Return the (x, y) coordinate for the center point of the cell that contains the specified text.  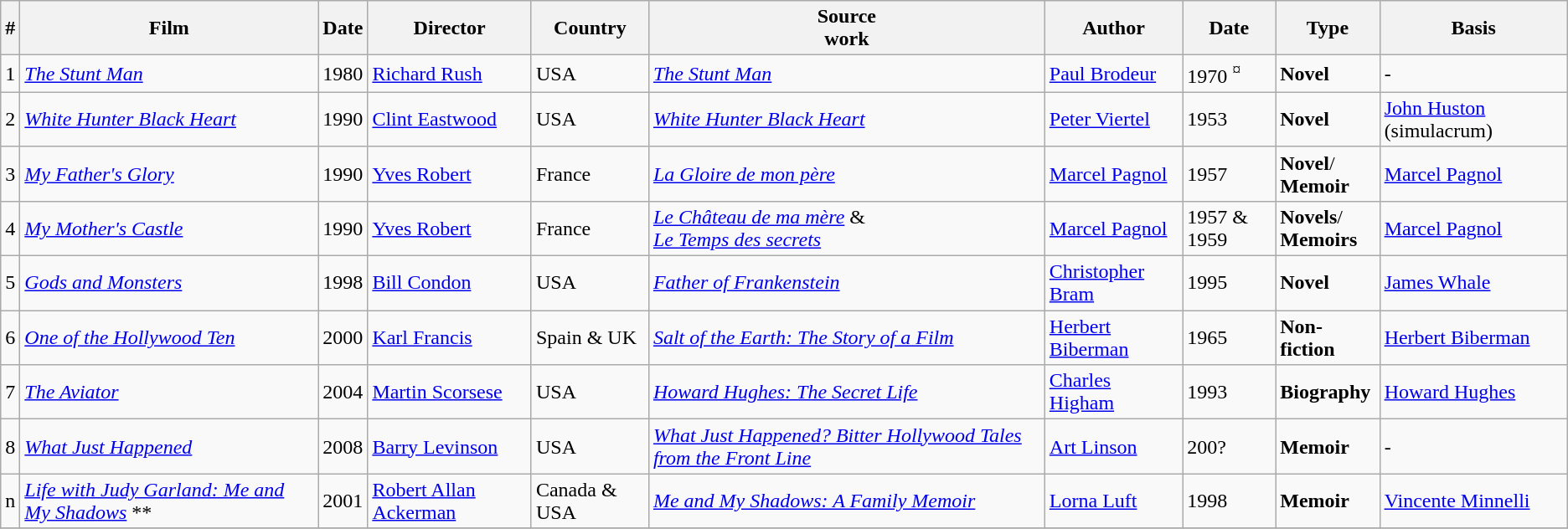
Richard Rush (450, 74)
1957 (1230, 174)
The Aviator (169, 392)
La Gloire de mon père (846, 174)
Director (450, 28)
Barry Levinson (450, 447)
Novel/Memoir (1328, 174)
1 (10, 74)
Peter Viertel (1113, 119)
Clint Eastwood (450, 119)
Me and My Shadows: A Family Memoir (846, 501)
Charles Higham (1113, 392)
Country (590, 28)
One of the Hollywood Ten (169, 338)
2001 (343, 501)
8 (10, 447)
Gods and Monsters (169, 283)
John Huston (simulacrum) (1473, 119)
Spain & UK (590, 338)
2008 (343, 447)
1970 ¤ (1230, 74)
My Mother's Castle (169, 228)
Robert Allan Ackerman (450, 501)
1995 (1230, 283)
Howard Hughes: The Secret Life (846, 392)
Father of Frankenstein (846, 283)
3 (10, 174)
My Father's Glory (169, 174)
What Just Happened? Bitter Hollywood Tales from the Front Line (846, 447)
Vincente Minnelli (1473, 501)
Canada & USA (590, 501)
Type (1328, 28)
Sourcework (846, 28)
6 (10, 338)
Bill Condon (450, 283)
Paul Brodeur (1113, 74)
1957 & 1959 (1230, 228)
1993 (1230, 392)
7 (10, 392)
Biography (1328, 392)
Basis (1473, 28)
4 (10, 228)
Non-fiction (1328, 338)
What Just Happened (169, 447)
2000 (343, 338)
Novels/Memoirs (1328, 228)
1980 (343, 74)
5 (10, 283)
1965 (1230, 338)
Salt of the Earth: The Story of a Film (846, 338)
Author (1113, 28)
Karl Francis (450, 338)
2 (10, 119)
Art Linson (1113, 447)
Martin Scorsese (450, 392)
James Whale (1473, 283)
Lorna Luft (1113, 501)
2004 (343, 392)
1953 (1230, 119)
Film (169, 28)
Life with Judy Garland: Me and My Shadows ** (169, 501)
Le Château de ma mère &Le Temps des secrets (846, 228)
Howard Hughes (1473, 392)
n (10, 501)
Christopher Bram (1113, 283)
200? (1230, 447)
# (10, 28)
